Extract the (X, Y) coordinate from the center of the cell holding the provided text.  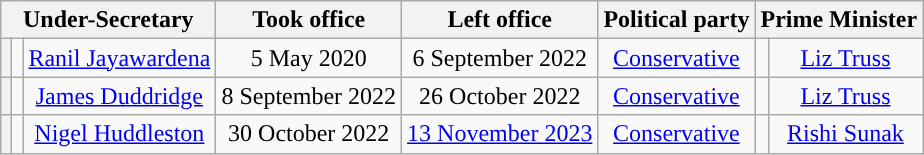
Prime Minister (839, 20)
Under-Secretary (108, 20)
8 September 2022 (309, 96)
26 October 2022 (500, 96)
Took office (309, 20)
Nigel Huddleston (120, 134)
Political party (676, 20)
James Duddridge (120, 96)
Left office (500, 20)
Rishi Sunak (845, 134)
Ranil Jayawardena (120, 58)
13 November 2023 (500, 134)
30 October 2022 (309, 134)
6 September 2022 (500, 58)
5 May 2020 (309, 58)
